Determine the (x, y) coordinate at the center of the cell enclosing the given text.  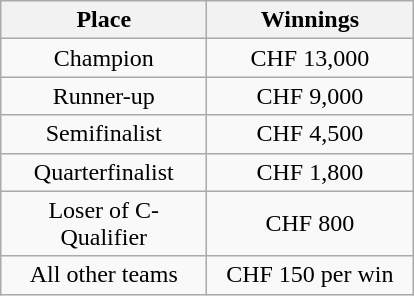
CHF 13,000 (310, 58)
All other teams (104, 275)
CHF 4,500 (310, 134)
CHF 150 per win (310, 275)
Place (104, 20)
Winnings (310, 20)
CHF 800 (310, 224)
Quarterfinalist (104, 172)
Semifinalist (104, 134)
Loser of C-Qualifier (104, 224)
CHF 9,000 (310, 96)
CHF 1,800 (310, 172)
Runner-up (104, 96)
Champion (104, 58)
